Extract the [X, Y] coordinate from the center of the cell holding the provided text.  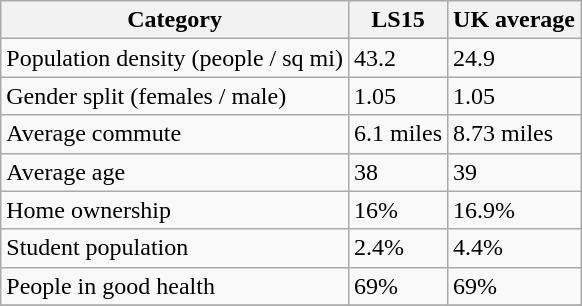
16.9% [514, 210]
Home ownership [175, 210]
39 [514, 172]
UK average [514, 20]
LS15 [398, 20]
38 [398, 172]
People in good health [175, 286]
2.4% [398, 248]
Student population [175, 248]
Category [175, 20]
Average age [175, 172]
Gender split (females / male) [175, 96]
Average commute [175, 134]
43.2 [398, 58]
Population density (people / sq mi) [175, 58]
6.1 miles [398, 134]
24.9 [514, 58]
16% [398, 210]
8.73 miles [514, 134]
4.4% [514, 248]
